Determine the (X, Y) coordinate at the center of the cell enclosing the given text.  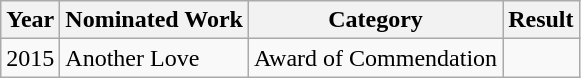
Result (541, 20)
Award of Commendation (375, 58)
Category (375, 20)
Another Love (154, 58)
Nominated Work (154, 20)
Year (30, 20)
2015 (30, 58)
